Locate the cell with the specified text and output its (x, y) center coordinate. 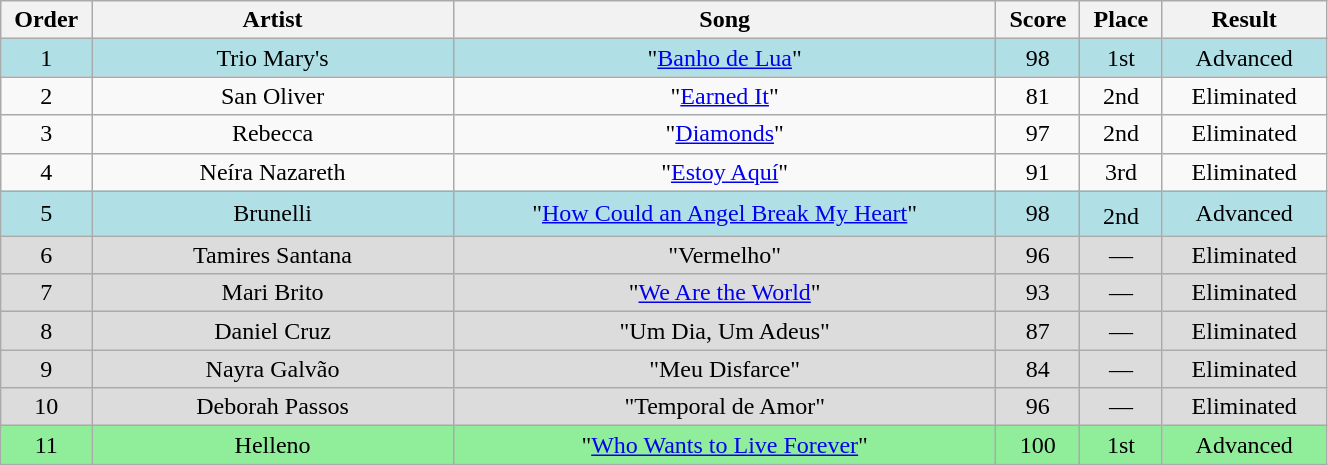
2 (46, 96)
81 (1038, 96)
6 (46, 255)
3 (46, 134)
11 (46, 445)
"Banho de Lua" (724, 58)
100 (1038, 445)
"We Are the World" (724, 293)
Mari Brito (273, 293)
"Diamonds" (724, 134)
87 (1038, 331)
"Estoy Aquí" (724, 172)
Nayra Galvão (273, 369)
"Temporal de Amor" (724, 407)
Rebecca (273, 134)
Score (1038, 20)
Artist (273, 20)
91 (1038, 172)
9 (46, 369)
Daniel Cruz (273, 331)
Song (724, 20)
5 (46, 214)
84 (1038, 369)
Place (1121, 20)
"How Could an Angel Break My Heart" (724, 214)
Neíra Nazareth (273, 172)
Tamires Santana (273, 255)
"Earned It" (724, 96)
"Um Dia, Um Adeus" (724, 331)
93 (1038, 293)
"Who Wants to Live Forever" (724, 445)
1 (46, 58)
7 (46, 293)
Trio Mary's (273, 58)
Result (1244, 20)
San Oliver (273, 96)
Helleno (273, 445)
Order (46, 20)
8 (46, 331)
10 (46, 407)
"Vermelho" (724, 255)
97 (1038, 134)
4 (46, 172)
Brunelli (273, 214)
Deborah Passos (273, 407)
3rd (1121, 172)
"Meu Disfarce" (724, 369)
